Scan for the cell matching the given text and deliver its (X, Y) coordinate at center. 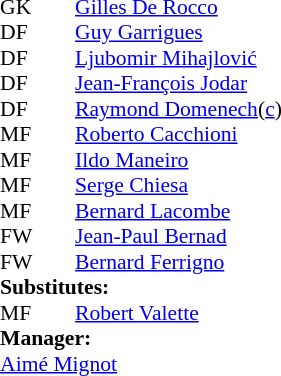
Raymond Domenech (166, 109)
Ljubomir Mihajlović (166, 58)
Serge Chiesa (166, 185)
Bernard Lacombe (166, 211)
Ildo Maneiro (166, 160)
Jean-Paul Bernad (166, 237)
Substitutes: (129, 287)
Jean-François Jodar (166, 83)
Bernard Ferrigno (166, 262)
Guy Garrigues (166, 33)
Roberto Cacchioni (166, 135)
Robert Valette (166, 313)
Manager: (129, 339)
